Detect which cell encompasses the target text, then output its [x, y] center coordinate. 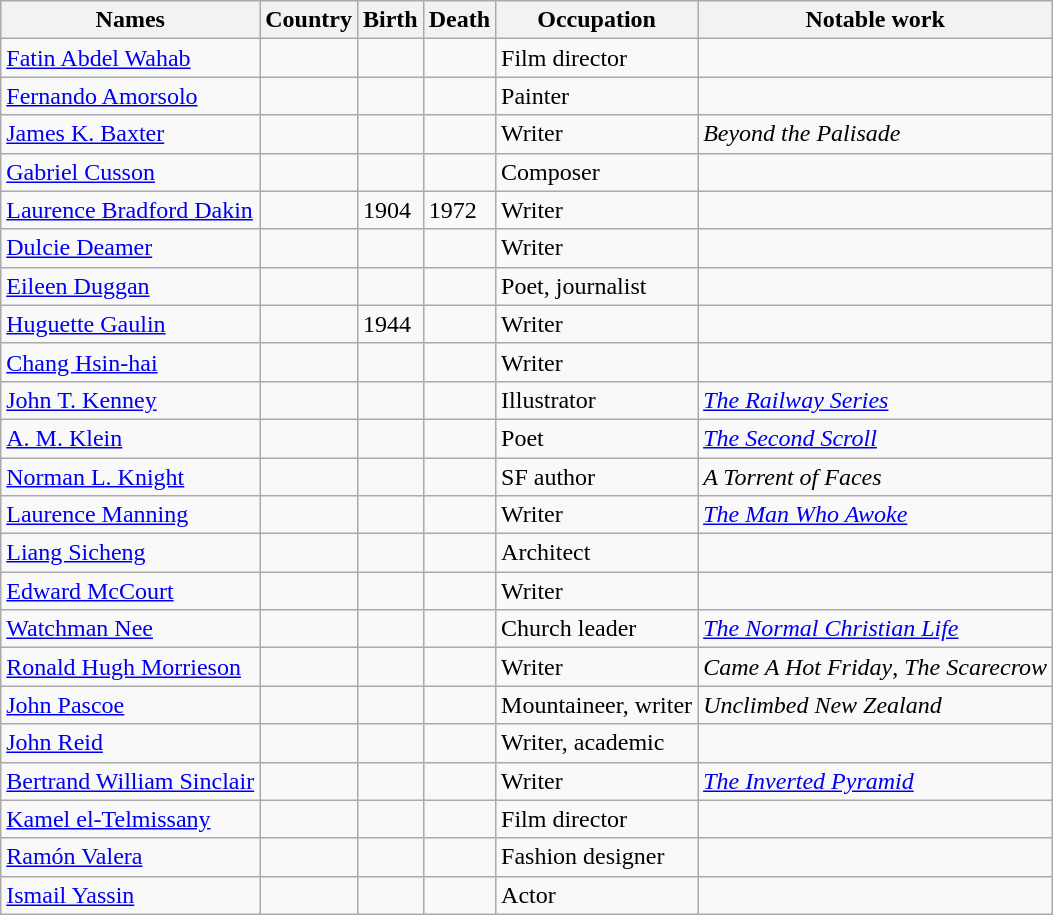
Poet [597, 438]
John T. Kenney [130, 400]
Dulcie Deamer [130, 248]
Illustrator [597, 400]
Chang Hsin-hai [130, 362]
Church leader [597, 629]
Edward McCourt [130, 591]
Country [309, 20]
The Second Scroll [876, 438]
Eileen Duggan [130, 286]
Bertrand William Sinclair [130, 781]
Writer, academic [597, 743]
James K. Baxter [130, 134]
Ronald Hugh Morrieson [130, 667]
The Normal Christian Life [876, 629]
Laurence Bradford Dakin [130, 210]
The Railway Series [876, 400]
Liang Sicheng [130, 553]
The Inverted Pyramid [876, 781]
Architect [597, 553]
Fashion designer [597, 857]
Norman L. Knight [130, 477]
Came A Hot Friday, The Scarecrow [876, 667]
Fatin Abdel Wahab [130, 58]
Fernando Amorsolo [130, 96]
Actor [597, 895]
John Reid [130, 743]
Painter [597, 96]
Birth [390, 20]
A Torrent of Faces [876, 477]
Names [130, 20]
Mountaineer, writer [597, 705]
The Man Who Awoke [876, 515]
Laurence Manning [130, 515]
Watchman Nee [130, 629]
1972 [459, 210]
Beyond the Palisade [876, 134]
Gabriel Cusson [130, 172]
Kamel el-Telmissany [130, 819]
Ismail Yassin [130, 895]
Unclimbed New Zealand [876, 705]
Occupation [597, 20]
Poet, journalist [597, 286]
John Pascoe [130, 705]
Huguette Gaulin [130, 324]
Death [459, 20]
1904 [390, 210]
Ramón Valera [130, 857]
1944 [390, 324]
Notable work [876, 20]
A. M. Klein [130, 438]
Composer [597, 172]
SF author [597, 477]
